Output the (x, y) coordinate of the center of the cell containing the given text.  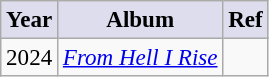
From Hell I Rise (140, 57)
2024 (30, 57)
Year (30, 20)
Album (140, 20)
Ref (246, 20)
